Extract the [x, y] coordinate from the center of the cell holding the provided text.  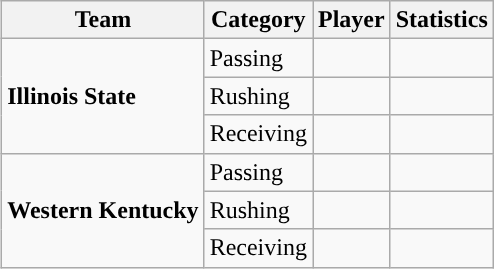
Illinois State [103, 96]
Player [351, 20]
Western Kentucky [103, 210]
Team [103, 20]
Category [258, 20]
Statistics [442, 20]
